From the cell containing the given text, extract its center point as [x, y] coordinate. 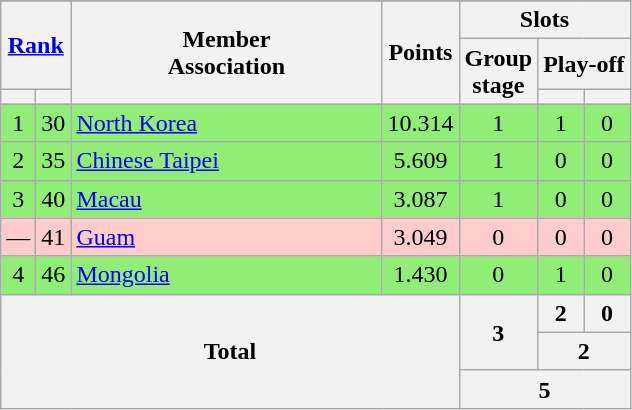
North Korea [226, 123]
Total [230, 351]
5 [544, 389]
1.430 [420, 275]
41 [54, 237]
— [18, 237]
46 [54, 275]
Guam [226, 237]
10.314 [420, 123]
Mongolia [226, 275]
3.087 [420, 199]
4 [18, 275]
Points [420, 52]
30 [54, 123]
5.609 [420, 161]
40 [54, 199]
Groupstage [498, 72]
35 [54, 161]
3.049 [420, 237]
Rank [36, 45]
Macau [226, 199]
Chinese Taipei [226, 161]
MemberAssociation [226, 52]
Play-off [584, 64]
Slots [544, 20]
